From the cell containing the given text, extract its center point as [x, y] coordinate. 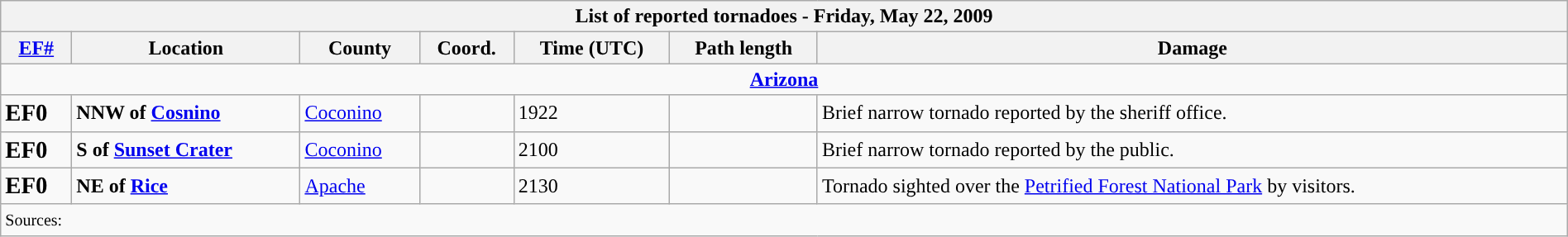
Brief narrow tornado reported by the sheriff office. [1193, 113]
EF# [36, 48]
2130 [592, 186]
2100 [592, 149]
County [360, 48]
Brief narrow tornado reported by the public. [1193, 149]
NE of Rice [186, 186]
Location [186, 48]
Arizona [784, 79]
NNW of Cosnino [186, 113]
Sources: [784, 220]
Tornado sighted over the Petrified Forest National Park by visitors. [1193, 186]
Damage [1193, 48]
Time (UTC) [592, 48]
List of reported tornadoes - Friday, May 22, 2009 [784, 17]
S of Sunset Crater [186, 149]
Coord. [466, 48]
Apache [360, 186]
1922 [592, 113]
Path length [743, 48]
